Return [x, y] of the center of cell containing provided text 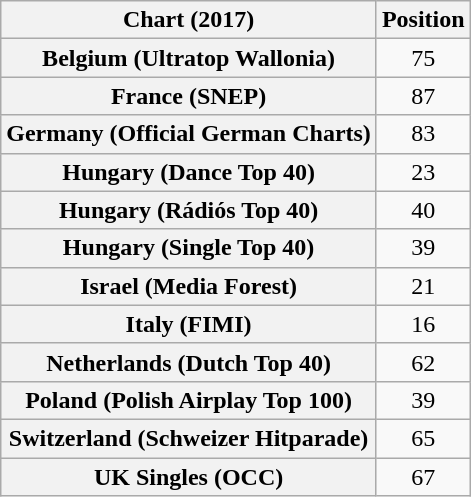
Poland (Polish Airplay Top 100) [189, 400]
67 [423, 477]
Position [423, 20]
Italy (FIMI) [189, 324]
21 [423, 286]
Switzerland (Schweizer Hitparade) [189, 438]
Israel (Media Forest) [189, 286]
France (SNEP) [189, 96]
Germany (Official German Charts) [189, 134]
75 [423, 58]
Hungary (Rádiós Top 40) [189, 210]
62 [423, 362]
40 [423, 210]
Hungary (Dance Top 40) [189, 172]
Chart (2017) [189, 20]
65 [423, 438]
UK Singles (OCC) [189, 477]
83 [423, 134]
87 [423, 96]
16 [423, 324]
23 [423, 172]
Hungary (Single Top 40) [189, 248]
Belgium (Ultratop Wallonia) [189, 58]
Netherlands (Dutch Top 40) [189, 362]
